Capture the cell that displays the provided text and extract its [x, y] central coordinate. 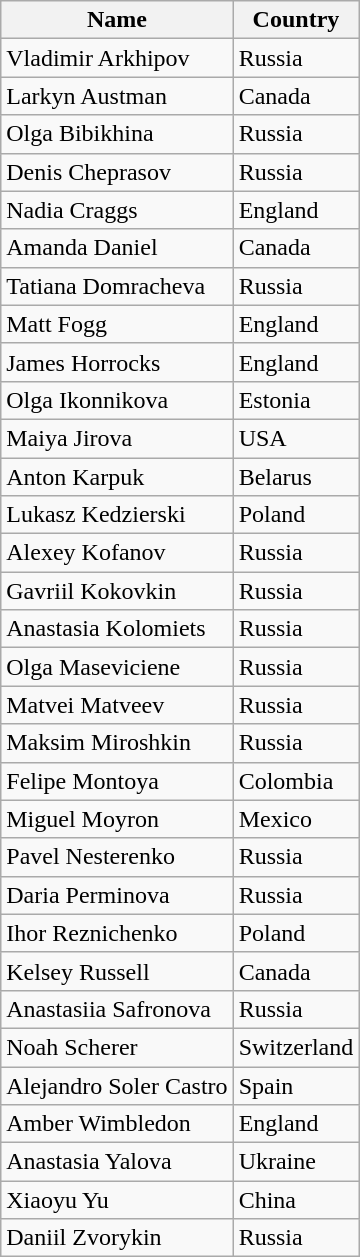
Mexico [296, 819]
Amanda Daniel [117, 248]
Pavel Nesterenko [117, 857]
Felipe Montoya [117, 781]
Daria Perminova [117, 895]
Tatiana Domracheva [117, 286]
Maiya Jirova [117, 438]
Olga Bibikhina [117, 134]
Daniil Zvorykin [117, 1238]
Kelsey Russell [117, 971]
Alejandro Soler Castro [117, 1085]
Olga Maseviciene [117, 667]
Vladimir Arkhipov [117, 58]
Alexey Kofanov [117, 553]
Ukraine [296, 1162]
Lukasz Kedzierski [117, 515]
Amber Wimbledon [117, 1124]
Denis Cheprasov [117, 172]
China [296, 1200]
Anastasiia Safronova [117, 1009]
USA [296, 438]
Matt Fogg [117, 324]
James Horrocks [117, 362]
Maksim Miroshkin [117, 743]
Anastasia Kolomiets [117, 629]
Colombia [296, 781]
Matvei Matveev [117, 705]
Country [296, 20]
Noah Scherer [117, 1047]
Belarus [296, 477]
Estonia [296, 400]
Miguel Moyron [117, 819]
Anton Karpuk [117, 477]
Spain [296, 1085]
Larkyn Austman [117, 96]
Ihor Reznichenko [117, 933]
Nadia Craggs [117, 210]
Olga Ikonnikova [117, 400]
Switzerland [296, 1047]
Gavriil Kokovkin [117, 591]
Xiaoyu Yu [117, 1200]
Anastasia Yalova [117, 1162]
Name [117, 20]
